For the text-containing cell, return its midpoint in [x, y] coordinate format. 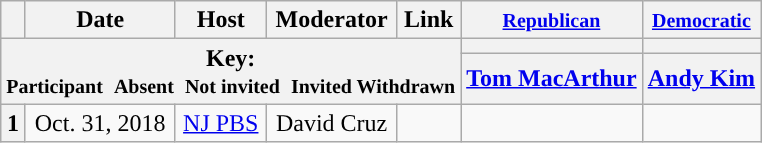
Tom MacArthur [552, 78]
Host [220, 20]
Democratic [701, 20]
Oct. 31, 2018 [100, 123]
Moderator [332, 20]
Date [100, 20]
NJ PBS [220, 123]
1 [13, 123]
Link [429, 20]
Andy Kim [701, 78]
Key: Participant Absent Not invited Invited Withdrawn [231, 72]
Republican [552, 20]
David Cruz [332, 123]
